Search for the cell housing the specified text and yield its [X, Y] center coordinate. 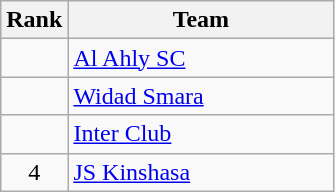
Inter Club [201, 134]
Team [201, 20]
Al Ahly SC [201, 58]
Rank [34, 20]
4 [34, 172]
JS Kinshasa [201, 172]
Widad Smara [201, 96]
